Scan for the cell matching the given text and deliver its [X, Y] coordinate at center. 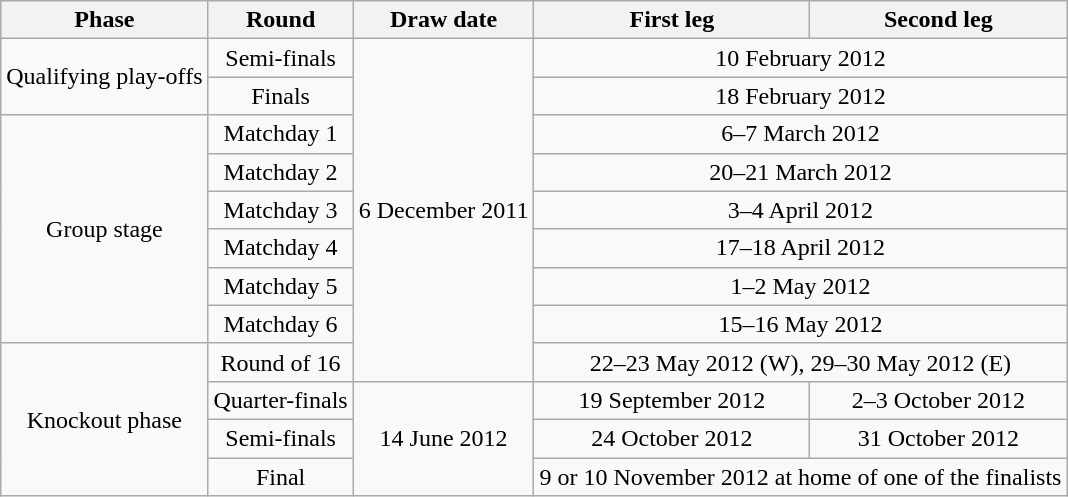
Phase [104, 20]
14 June 2012 [444, 438]
10 February 2012 [800, 58]
Qualifying play-offs [104, 77]
6 December 2011 [444, 210]
18 February 2012 [800, 96]
2–3 October 2012 [938, 400]
Matchday 5 [280, 286]
24 October 2012 [672, 438]
Final [280, 477]
Matchday 2 [280, 172]
Matchday 4 [280, 248]
1–2 May 2012 [800, 286]
Draw date [444, 20]
Round of 16 [280, 362]
22–23 May 2012 (W), 29–30 May 2012 (E) [800, 362]
20–21 March 2012 [800, 172]
Quarter-finals [280, 400]
Group stage [104, 229]
9 or 10 November 2012 at home of one of the finalists [800, 477]
3–4 April 2012 [800, 210]
Matchday 6 [280, 324]
Round [280, 20]
Matchday 1 [280, 134]
15–16 May 2012 [800, 324]
31 October 2012 [938, 438]
Finals [280, 96]
6–7 March 2012 [800, 134]
17–18 April 2012 [800, 248]
Matchday 3 [280, 210]
First leg [672, 20]
19 September 2012 [672, 400]
Second leg [938, 20]
Knockout phase [104, 419]
